Locate the cell with the specified text and output its (X, Y) center coordinate. 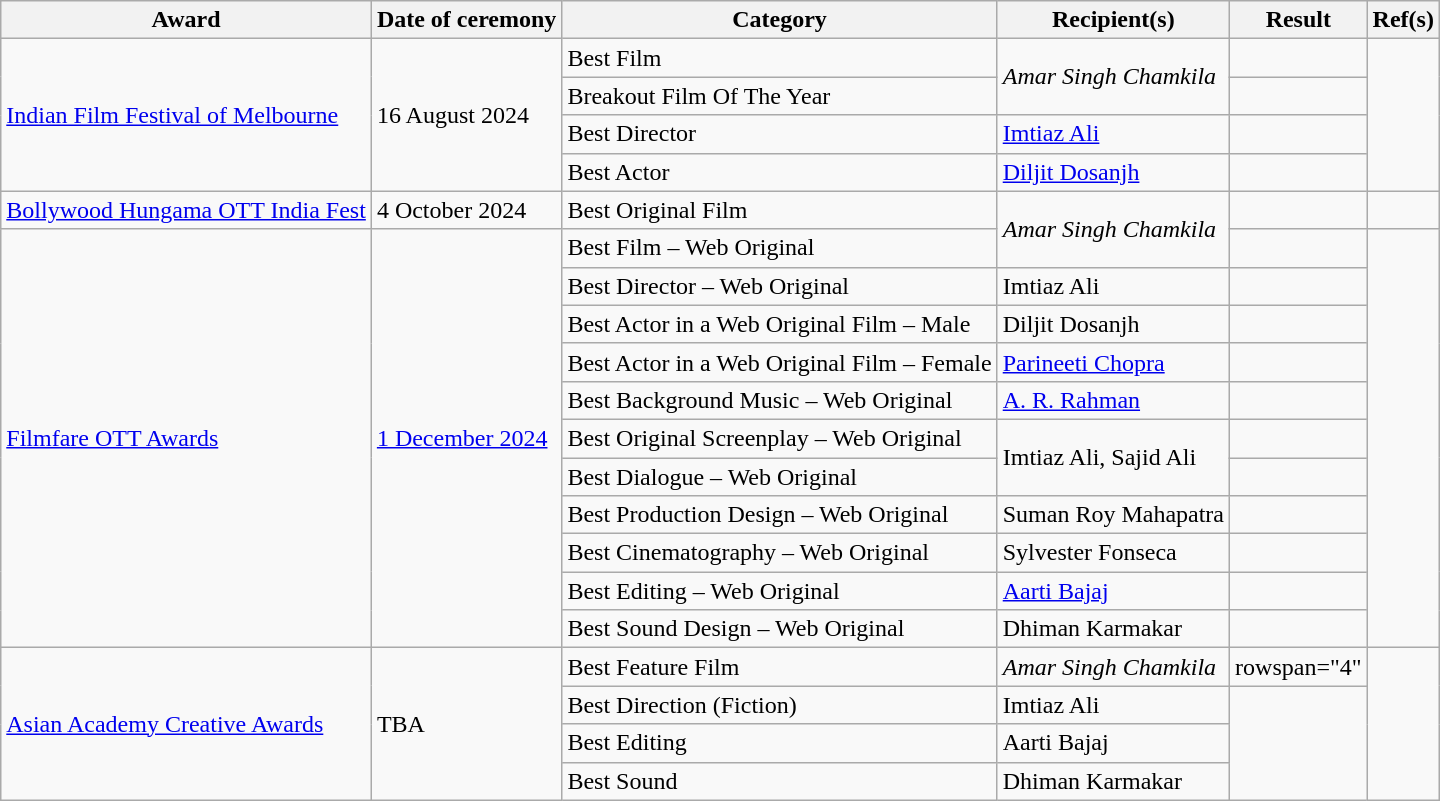
Result (1299, 20)
Best Film – Web Original (780, 248)
A. R. Rahman (1113, 400)
Date of ceremony (466, 20)
rowspan="4" (1299, 667)
Best Editing – Web Original (780, 591)
Ref(s) (1403, 20)
Best Director – Web Original (780, 286)
Filmfare OTT Awards (186, 438)
Best Editing (780, 743)
Best Actor in a Web Original Film – Female (780, 362)
Parineeti Chopra (1113, 362)
Best Actor (780, 172)
Best Production Design – Web Original (780, 515)
Imtiaz Ali, Sajid Ali (1113, 457)
Best Actor in a Web Original Film – Male (780, 324)
4 October 2024 (466, 210)
Award (186, 20)
Best Director (780, 134)
Category (780, 20)
1 December 2024 (466, 438)
Indian Film Festival of Melbourne (186, 115)
Bollywood Hungama OTT India Fest (186, 210)
Breakout Film Of The Year (780, 96)
Best Cinematography – Web Original (780, 553)
Best Dialogue – Web Original (780, 477)
Suman Roy Mahapatra (1113, 515)
Best Feature Film (780, 667)
Best Original Film (780, 210)
TBA (466, 724)
Best Background Music – Web Original (780, 400)
Asian Academy Creative Awards (186, 724)
Best Sound Design – Web Original (780, 629)
Best Film (780, 58)
Sylvester Fonseca (1113, 553)
Best Original Screenplay – Web Original (780, 438)
Best Direction (Fiction) (780, 705)
Recipient(s) (1113, 20)
Best Sound (780, 781)
16 August 2024 (466, 115)
